Provide the [x, y] coordinate of the cell's center where the given text is located.  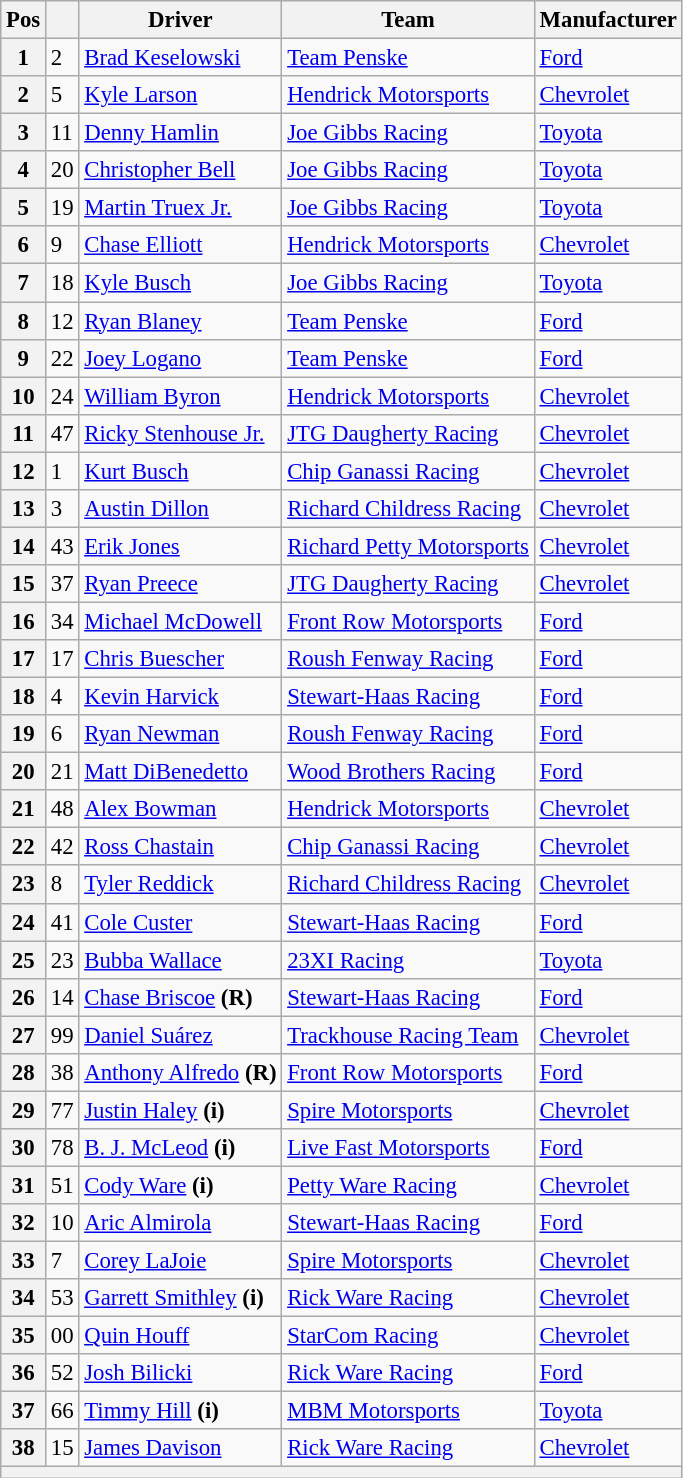
Erik Jones [180, 546]
Cole Custer [180, 922]
30 [24, 1148]
Kevin Harvick [180, 697]
Live Fast Motorsports [408, 1148]
52 [62, 1373]
Joey Logano [180, 358]
Ross Chastain [180, 847]
27 [24, 1035]
32 [24, 1223]
Chase Briscoe (R) [180, 997]
43 [62, 546]
B. J. McLeod (i) [180, 1148]
MBM Motorsports [408, 1411]
William Byron [180, 396]
Driver [180, 20]
Austin Dillon [180, 509]
Kurt Busch [180, 471]
Josh Bilicki [180, 1373]
29 [24, 1110]
Denny Hamlin [180, 133]
Christopher Bell [180, 170]
Tyler Reddick [180, 885]
36 [24, 1373]
53 [62, 1298]
51 [62, 1185]
Matt DiBenedetto [180, 772]
41 [62, 922]
26 [24, 997]
Brad Keselowski [180, 58]
Alex Bowman [180, 809]
Trackhouse Racing Team [408, 1035]
31 [24, 1185]
28 [24, 1073]
78 [62, 1148]
Ryan Newman [180, 734]
Team [408, 20]
66 [62, 1411]
Ricky Stenhouse Jr. [180, 433]
Cody Ware (i) [180, 1185]
00 [62, 1336]
Pos [24, 20]
Daniel Suárez [180, 1035]
Bubba Wallace [180, 960]
Wood Brothers Racing [408, 772]
99 [62, 1035]
Chris Buescher [180, 659]
13 [24, 509]
Kyle Larson [180, 95]
Manufacturer [608, 20]
42 [62, 847]
Aric Almirola [180, 1223]
Martin Truex Jr. [180, 208]
Chase Elliott [180, 245]
Petty Ware Racing [408, 1185]
23XI Racing [408, 960]
Kyle Busch [180, 283]
25 [24, 960]
Michael McDowell [180, 621]
Anthony Alfredo (R) [180, 1073]
33 [24, 1261]
Quin Houff [180, 1336]
16 [24, 621]
James Davison [180, 1449]
35 [24, 1336]
StarCom Racing [408, 1336]
48 [62, 809]
Richard Petty Motorsports [408, 546]
Justin Haley (i) [180, 1110]
Garrett Smithley (i) [180, 1298]
47 [62, 433]
Ryan Preece [180, 584]
Ryan Blaney [180, 321]
Timmy Hill (i) [180, 1411]
77 [62, 1110]
Corey LaJoie [180, 1261]
